From the cell containing the given text, extract its center point as (x, y) coordinate. 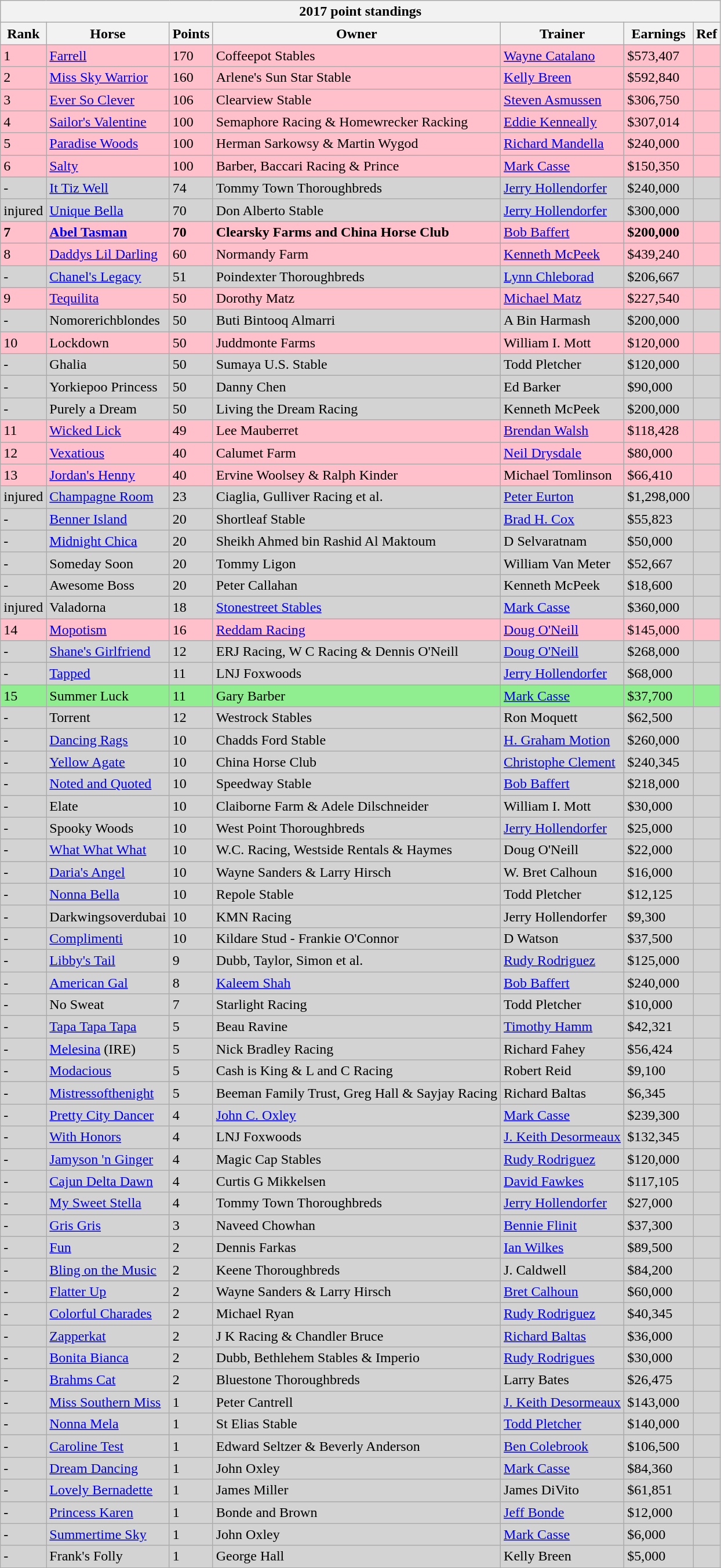
Dubb, Taylor, Simon et al. (356, 960)
D Selvaratnam (562, 541)
Ben Colebrook (562, 1446)
$5,000 (658, 1556)
Michael Tomlinson (562, 475)
Sailor's Valentine (108, 122)
$143,000 (658, 1402)
Claiborne Farm & Adele Dilschneider (356, 806)
Tequilita (108, 299)
13 (23, 475)
Gris Gris (108, 1225)
$12,000 (658, 1512)
H. Graham Motion (562, 740)
$27,000 (658, 1203)
Unique Bella (108, 210)
James DiVito (562, 1490)
Farrell (108, 56)
Tapa Tapa Tapa (108, 1027)
$218,000 (658, 784)
60 (191, 254)
Kildare Stud - Frankie O'Connor (356, 938)
Cash is King & L and C Racing (356, 1071)
Don Alberto Stable (356, 210)
23 (191, 497)
Brendan Walsh (562, 431)
Ref (707, 34)
$68,000 (658, 674)
$117,105 (658, 1181)
Darkwingsoverdubai (108, 916)
$40,345 (658, 1313)
Peter Cantrell (356, 1402)
KMN Racing (356, 916)
Ed Barker (562, 387)
18 (191, 607)
Horse (108, 34)
$36,000 (658, 1335)
$61,851 (658, 1490)
Princess Karen (108, 1512)
China Horse Club (356, 762)
ERJ Racing, W C Racing & Dennis O'Neill (356, 652)
$37,500 (658, 938)
$300,000 (658, 210)
Robert Reid (562, 1071)
Daria's Angel (108, 872)
$240,345 (658, 762)
Abel Tasman (108, 232)
Chadds Ford Stable (356, 740)
Miss Southern Miss (108, 1402)
Shortleaf Stable (356, 519)
Peter Eurton (562, 497)
Chanel's Legacy (108, 277)
Rank (23, 34)
W.C. Racing, Westside Rentals & Haymes (356, 850)
Peter Callahan (356, 585)
$6,000 (658, 1534)
Gary Barber (356, 696)
Dubb, Bethlehem Stables & Imperio (356, 1358)
Salty (108, 166)
Summertime Sky (108, 1534)
Clearsky Farms and China Horse Club (356, 232)
Libby's Tail (108, 960)
$106,500 (658, 1446)
$592,840 (658, 78)
Jeff Bonde (562, 1512)
Pretty City Dancer (108, 1115)
49 (191, 431)
$62,500 (658, 718)
Wicked Lick (108, 431)
Clearview Stable (356, 100)
$56,424 (658, 1049)
Steven Asmussen (562, 100)
Neil Drysdale (562, 453)
$306,750 (658, 100)
William Van Meter (562, 563)
Mistressofthenight (108, 1093)
Sheikh Ahmed bin Rashid Al Maktoum (356, 541)
John C. Oxley (356, 1115)
106 (191, 100)
It Tiz Well (108, 188)
Awesome Boss (108, 585)
$22,000 (658, 850)
$6,345 (658, 1093)
Keene Thoroughbreds (356, 1269)
Poindexter Thoroughbreds (356, 277)
Points (191, 34)
Starlight Racing (356, 1005)
Mopotism (108, 629)
$10,000 (658, 1005)
Ian Wilkes (562, 1247)
Jordan's Henny (108, 475)
$132,345 (658, 1137)
Stonestreet Stables (356, 607)
Michael Ryan (356, 1313)
Noted and Quoted (108, 784)
Trainer (562, 34)
Daddys Lil Darling (108, 254)
Dancing Rags (108, 740)
Lynn Chleborad (562, 277)
Richard Fahey (562, 1049)
74 (191, 188)
$66,410 (658, 475)
W. Bret Calhoun (562, 872)
My Sweet Stella (108, 1203)
Fun (108, 1247)
160 (191, 78)
$42,321 (658, 1027)
Someday Soon (108, 563)
$12,125 (658, 894)
Lovely Bernadette (108, 1490)
Larry Bates (562, 1380)
Nonna Mela (108, 1424)
$268,000 (658, 652)
$25,000 (658, 828)
Normandy Farm (356, 254)
$89,500 (658, 1247)
Beeman Family Trust, Greg Hall & Sayjay Racing (356, 1093)
$52,667 (658, 563)
Yellow Agate (108, 762)
Eddie Kenneally (562, 122)
J K Racing & Chandler Bruce (356, 1335)
Earnings (658, 34)
$84,200 (658, 1269)
$307,014 (658, 122)
Tommy Ligon (356, 563)
6 (23, 166)
Shane's Girlfriend (108, 652)
Juddmonte Farms (356, 343)
Yorkiepoo Princess (108, 387)
Spooky Woods (108, 828)
Ghalia (108, 365)
$60,000 (658, 1291)
Miss Sky Warrior (108, 78)
Rudy Rodrigues (562, 1358)
Benner Island (108, 519)
$150,350 (658, 166)
15 (23, 696)
Champagne Room (108, 497)
Reddam Racing (356, 629)
$18,600 (658, 585)
James Miller (356, 1490)
Richard Mandella (562, 144)
Melesina (IRE) (108, 1049)
$37,300 (658, 1225)
Frank's Folly (108, 1556)
$360,000 (658, 607)
Midnight Chica (108, 541)
Dream Dancing (108, 1468)
A Bin Harmash (562, 321)
Nonna Bella (108, 894)
George Hall (356, 1556)
Elate (108, 806)
D Watson (562, 938)
Coffeepot Stables (356, 56)
Beau Ravine (356, 1027)
Christophe Clement (562, 762)
$239,300 (658, 1115)
Sumaya U.S. Stable (356, 365)
No Sweat (108, 1005)
Vexatious (108, 453)
$84,360 (658, 1468)
14 (23, 629)
With Honors (108, 1137)
Bennie Flinit (562, 1225)
Bluestone Thoroughbreds (356, 1380)
Bonita Bianca (108, 1358)
2017 point standings (360, 12)
Timothy Hamm (562, 1027)
Paradise Woods (108, 144)
Kaleem Shah (356, 983)
Brad H. Cox (562, 519)
Purely a Dream (108, 409)
Arlene's Sun Star Stable (356, 78)
Zapperkat (108, 1335)
$50,000 (658, 541)
Magic Cap Stables (356, 1159)
170 (191, 56)
Caroline Test (108, 1446)
Repole Stable (356, 894)
Bling on the Music (108, 1269)
Valadorna (108, 607)
$80,000 (658, 453)
Danny Chen (356, 387)
Westrock Stables (356, 718)
$1,298,000 (658, 497)
$227,540 (658, 299)
Herman Sarkowsy & Martin Wygod (356, 144)
Bonde and Brown (356, 1512)
Bret Calhoun (562, 1291)
Barber, Baccari Racing & Prince (356, 166)
$260,000 (658, 740)
Ever So Clever (108, 100)
Semaphore Racing & Homewrecker Racking (356, 122)
$140,000 (658, 1424)
Ciaglia, Gulliver Racing et al. (356, 497)
16 (191, 629)
Dennis Farkas (356, 1247)
Ron Moquett (562, 718)
Lockdown (108, 343)
$118,428 (658, 431)
Living the Dream Racing (356, 409)
Lee Mauberret (356, 431)
Owner (356, 34)
Cajun Delta Dawn (108, 1181)
Complimenti (108, 938)
Wayne Catalano (562, 56)
$206,667 (658, 277)
51 (191, 277)
Flatter Up (108, 1291)
Colorful Charades (108, 1313)
$55,823 (658, 519)
$9,300 (658, 916)
Speedway Stable (356, 784)
Edward Seltzer & Beverly Anderson (356, 1446)
Dorothy Matz (356, 299)
Calumet Farm (356, 453)
$9,100 (658, 1071)
Tapped (108, 674)
American Gal (108, 983)
What What What (108, 850)
$573,407 (658, 56)
Naveed Chowhan (356, 1225)
Modacious (108, 1071)
$16,000 (658, 872)
$37,700 (658, 696)
West Point Thoroughbreds (356, 828)
Michael Matz (562, 299)
J. Caldwell (562, 1269)
Jamyson 'n Ginger (108, 1159)
Brahms Cat (108, 1380)
Torrent (108, 718)
Summer Luck (108, 696)
$26,475 (658, 1380)
$439,240 (658, 254)
Ervine Woolsey & Ralph Kinder (356, 475)
David Fawkes (562, 1181)
$90,000 (658, 387)
Nick Bradley Racing (356, 1049)
Curtis G Mikkelsen (356, 1181)
$145,000 (658, 629)
Buti Bintooq Almarri (356, 321)
St Elias Stable (356, 1424)
Nomorerichblondes (108, 321)
$125,000 (658, 960)
